Locate the cell with the specified text and output its (x, y) center coordinate. 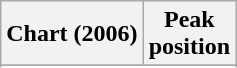
Chart (2006) (72, 34)
Peakposition (189, 34)
